Pinpoint the cell where the given text exists, returning its [x, y] midpoint coordinate. 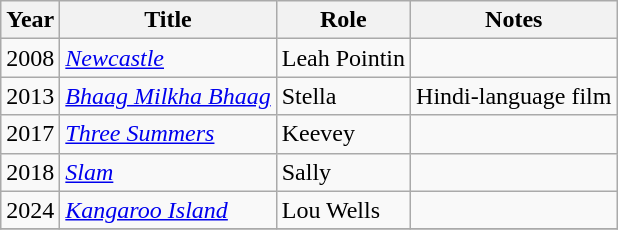
Sally [343, 172]
Slam [168, 172]
2013 [30, 96]
2008 [30, 58]
Three Summers [168, 134]
Year [30, 20]
2018 [30, 172]
Hindi-language film [514, 96]
Kangaroo Island [168, 210]
2017 [30, 134]
Stella [343, 96]
Notes [514, 20]
Leah Pointin [343, 58]
Title [168, 20]
Keevey [343, 134]
Role [343, 20]
Newcastle [168, 58]
2024 [30, 210]
Bhaag Milkha Bhaag [168, 96]
Lou Wells [343, 210]
